Return [x, y] of the center of cell containing provided text 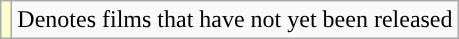
Denotes films that have not yet been released [235, 20]
